For the text-containing cell, return its midpoint in (X, Y) coordinate format. 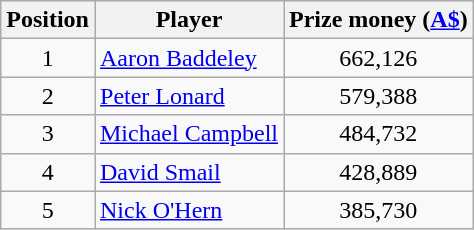
Peter Lonard (188, 96)
Player (188, 20)
2 (48, 96)
1 (48, 58)
David Smail (188, 172)
385,730 (379, 210)
484,732 (379, 134)
Position (48, 20)
Michael Campbell (188, 134)
579,388 (379, 96)
Aaron Baddeley (188, 58)
Nick O'Hern (188, 210)
5 (48, 210)
Prize money (A$) (379, 20)
3 (48, 134)
428,889 (379, 172)
662,126 (379, 58)
4 (48, 172)
